Capture the cell that displays the provided text and extract its (x, y) central coordinate. 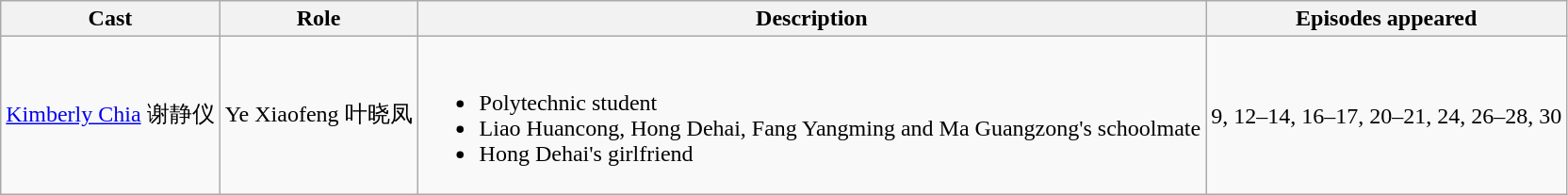
Description (812, 19)
9, 12–14, 16–17, 20–21, 24, 26–28, 30 (1387, 115)
Polytechnic studentLiao Huancong, Hong Dehai, Fang Yangming and Ma Guangzong's schoolmateHong Dehai's girlfriend (812, 115)
Role (318, 19)
Ye Xiaofeng 叶晓凤 (318, 115)
Kimberly Chia 谢静仪 (110, 115)
Cast (110, 19)
Episodes appeared (1387, 19)
